Locate the cell with the specified text and output its [x, y] center coordinate. 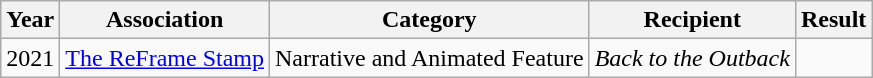
Narrative and Animated Feature [430, 58]
Association [165, 20]
Back to the Outback [692, 58]
The ReFrame Stamp [165, 58]
Recipient [692, 20]
Result [833, 20]
Category [430, 20]
2021 [30, 58]
Year [30, 20]
